Scan for the cell matching the given text and deliver its (x, y) coordinate at center. 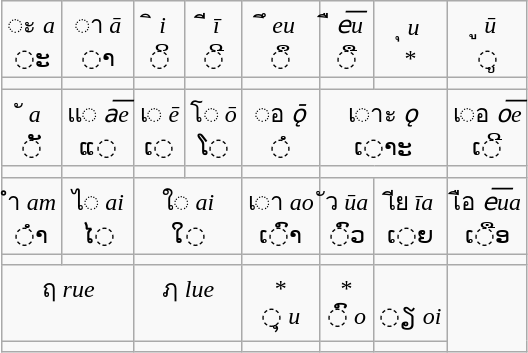
ี ī◌ີ (214, 40)
ู ū◌ູ (487, 40)
ั a◌ັ (32, 128)
ิ i◌ິ (159, 40)
เ◌า aoເ◌ົາ (280, 216)
เือ e͞uaເ◌ືອ (487, 216)
◌อ ǭ◌ໍ (280, 128)
เีย īaເ◌ຍ (410, 216)
ื e͞u◌ື (346, 40)
ฦ lue (188, 303)
◌า ā◌າ (98, 40)
ไ◌ aiໄ◌ (98, 216)
ุ u* (410, 40)
ฤ rue (68, 303)
เ◌อ o͞eເ◌ີ (487, 128)
แ◌ a͞eແ◌ (98, 128)
*◌ົ o (346, 303)
ใ◌ aiໃ◌ (188, 216)
เ◌ ēເ◌ (159, 128)
*◌ຸ u (280, 303)
ำ am◌ໍາ (32, 216)
ัว ūa◌ົວ (346, 216)
โ◌ ōໂ◌ (214, 128)
◌ะ a◌ະ (32, 40)
◌ຽ oi (410, 303)
เ◌าะ ǫເ◌າະ (383, 128)
ึ eu◌ຶ (280, 40)
